For the text-containing cell, return its midpoint in (X, Y) coordinate format. 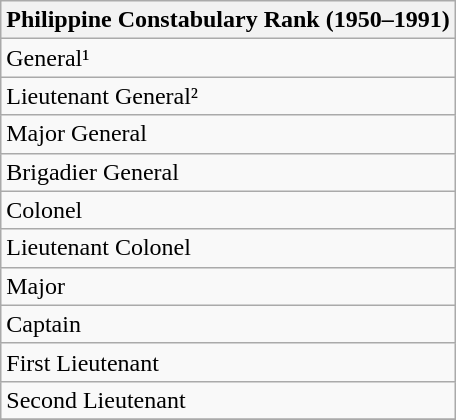
General¹ (228, 58)
First Lieutenant (228, 362)
Lieutenant General² (228, 96)
Brigadier General (228, 172)
Lieutenant Colonel (228, 248)
Second Lieutenant (228, 400)
Captain (228, 324)
Colonel (228, 210)
Major General (228, 134)
Major (228, 286)
Philippine Constabulary Rank (1950–1991) (228, 20)
